Search for the cell housing the specified text and yield its (X, Y) center coordinate. 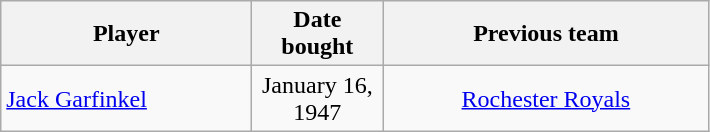
Rochester Royals (546, 98)
Previous team (546, 34)
Jack Garfinkel (126, 98)
Player (126, 34)
Date bought (318, 34)
January 16, 1947 (318, 98)
